Output the (x, y) coordinate of the center of the cell containing the given text.  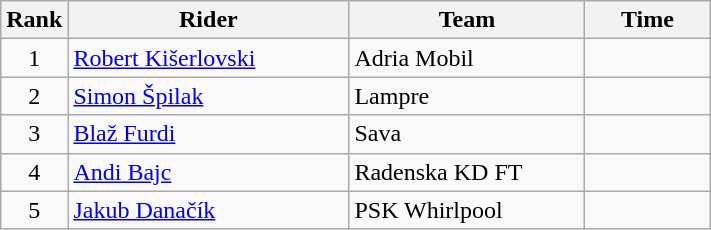
1 (34, 58)
2 (34, 96)
Robert Kišerlovski (208, 58)
Blaž Furdi (208, 134)
Lampre (467, 96)
Jakub Danačík (208, 210)
5 (34, 210)
4 (34, 172)
3 (34, 134)
Simon Špilak (208, 96)
Team (467, 20)
Time (648, 20)
Adria Mobil (467, 58)
Andi Bajc (208, 172)
Sava (467, 134)
Radenska KD FT (467, 172)
PSK Whirlpool (467, 210)
Rider (208, 20)
Rank (34, 20)
